Scan for the cell matching the given text and deliver its (x, y) coordinate at center. 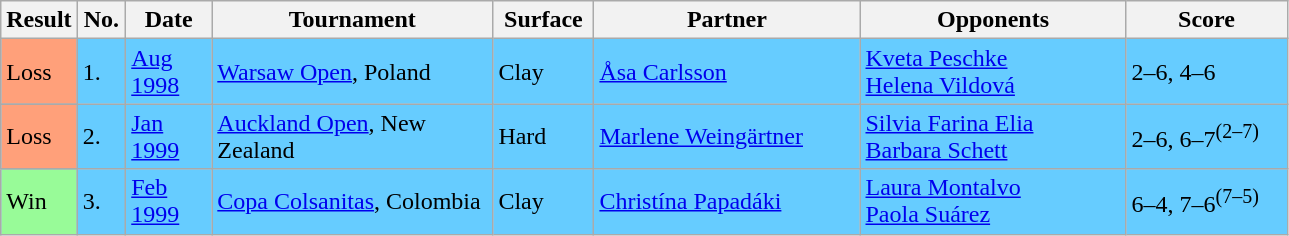
Tournament (352, 20)
Marlene Weingärtner (727, 136)
No. (102, 20)
Date (169, 20)
Result (39, 20)
Win (39, 202)
Jan 1999 (169, 136)
Laura Montalvo Paola Suárez (993, 202)
Copa Colsanitas, Colombia (352, 202)
Feb 1999 (169, 202)
Warsaw Open, Poland (352, 72)
2–6, 6–7(2–7) (1206, 136)
Åsa Carlsson (727, 72)
Christína Papadáki (727, 202)
Silvia Farina Elia Barbara Schett (993, 136)
Score (1206, 20)
Hard (544, 136)
6–4, 7–6(7–5) (1206, 202)
2–6, 4–6 (1206, 72)
Opponents (993, 20)
Aug 1998 (169, 72)
1. (102, 72)
Partner (727, 20)
3. (102, 202)
Surface (544, 20)
Auckland Open, New Zealand (352, 136)
Kveta Peschke Helena Vildová (993, 72)
2. (102, 136)
